Capture the cell that displays the provided text and extract its [X, Y] central coordinate. 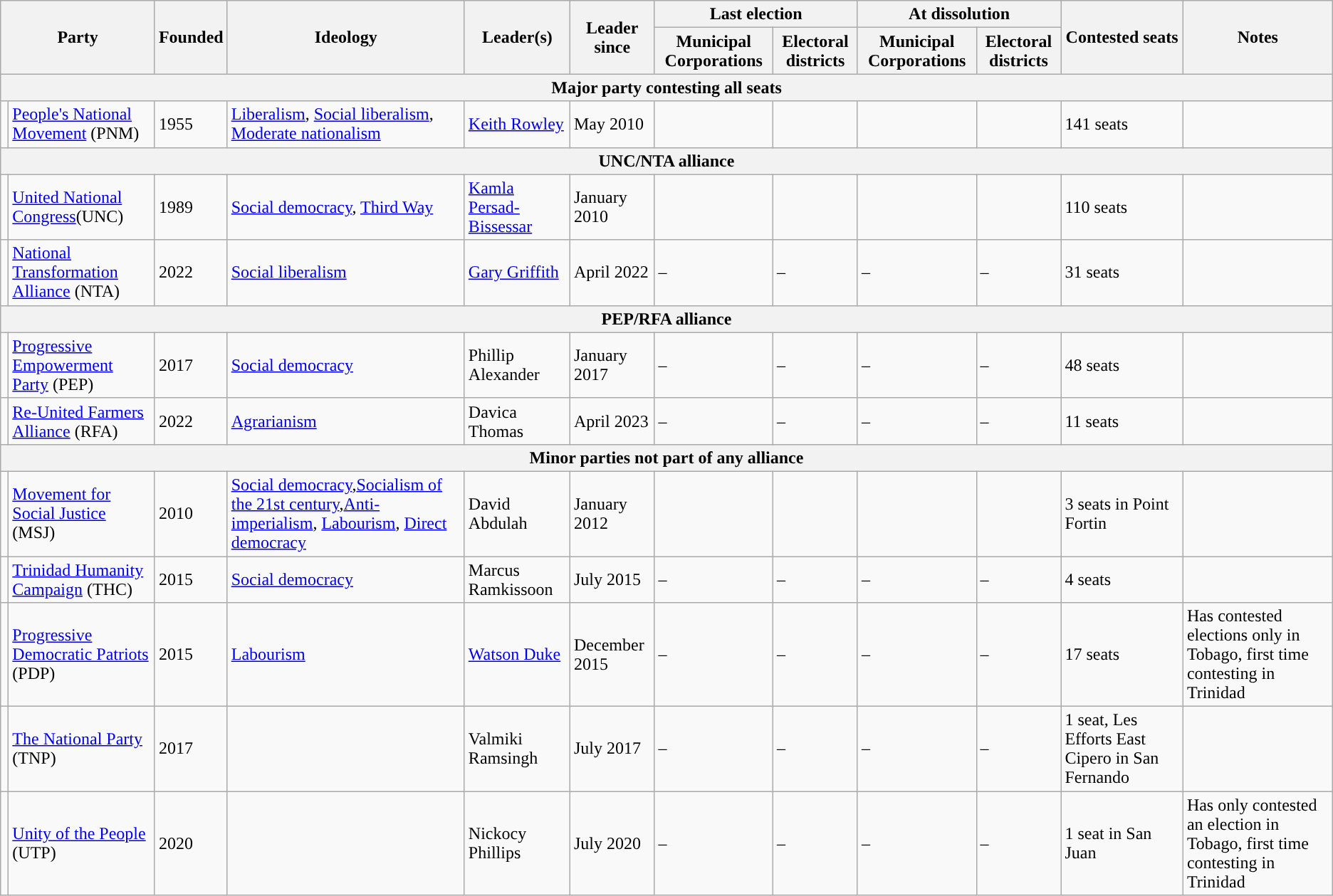
January 2012 [612, 514]
Contested seats [1122, 37]
2010 [191, 514]
April 2023 [612, 421]
April 2022 [612, 273]
Has contested elections only in Tobago, first time contesting in Trinidad [1258, 655]
1989 [191, 207]
110 seats [1122, 207]
Movement for Social Justice (MSJ) [82, 514]
The National Party (TNP) [82, 749]
Labourism [346, 655]
People's National Movement (PNM) [82, 124]
3 seats in Point Fortin [1122, 514]
31 seats [1122, 273]
Agrarianism [346, 421]
Re-United Farmers Alliance (RFA) [82, 421]
July 2015 [612, 579]
UNC/NTA alliance [666, 161]
Founded [191, 37]
48 seats [1122, 365]
January 2010 [612, 207]
Leader(s) [517, 37]
Nickocy Phillips [517, 843]
July 2020 [612, 843]
Social liberalism [346, 273]
Watson Duke [517, 655]
Leader since [612, 37]
Has only contested an election in Tobago, first time contesting in Trinidad [1258, 843]
Marcus Ramkissoon [517, 579]
Kamla Persad-Bissessar [517, 207]
Trinidad Humanity Campaign (THC) [82, 579]
1 seat in San Juan [1122, 843]
May 2010 [612, 124]
David Abdulah [517, 514]
Party [78, 37]
Notes [1258, 37]
National Transformation Alliance (NTA) [82, 273]
Liberalism, Social liberalism, Moderate nationalism [346, 124]
Unity of the People (UTP) [82, 843]
January 2017 [612, 365]
United National Congress(UNC) [82, 207]
At dissolution [958, 14]
Minor parties not part of any alliance [666, 458]
Gary Griffith [517, 273]
PEP/RFA alliance [666, 319]
141 seats [1122, 124]
Progressive Empowerment Party (PEP) [82, 365]
2020 [191, 843]
Ideology [346, 37]
Progressive Democratic Patriots (PDP) [82, 655]
Davica Thomas [517, 421]
1955 [191, 124]
1 seat, Les Efforts East Cipero in San Fernando [1122, 749]
Last election [756, 14]
Major party contesting all seats [666, 88]
4 seats [1122, 579]
Social democracy,Socialism of the 21st century,Anti-imperialism, Labourism, Direct democracy [346, 514]
July 2017 [612, 749]
17 seats [1122, 655]
11 seats [1122, 421]
Valmiki Ramsingh [517, 749]
Phillip Alexander [517, 365]
Keith Rowley [517, 124]
Social democracy, Third Way [346, 207]
December 2015 [612, 655]
